Return the (X, Y) coordinate for the center point of the cell that contains the specified text.  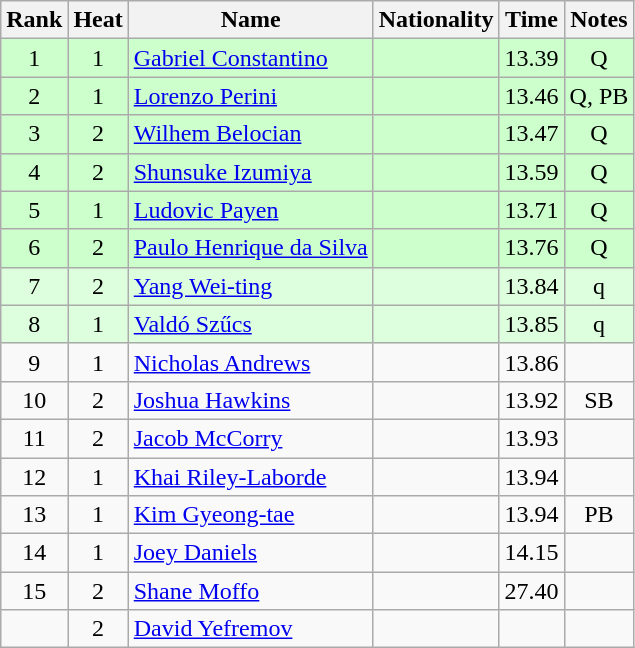
Ludovic Payen (250, 210)
Nationality (436, 20)
Joshua Hawkins (250, 400)
11 (34, 438)
SB (599, 400)
12 (34, 477)
13.93 (532, 438)
Shunsuke Izumiya (250, 172)
Nicholas Andrews (250, 362)
13.59 (532, 172)
David Yefremov (250, 629)
6 (34, 248)
14 (34, 553)
Notes (599, 20)
8 (34, 324)
Jacob McCorry (250, 438)
Shane Moffo (250, 591)
13.92 (532, 400)
Wilhem Belocian (250, 134)
14.15 (532, 553)
13.71 (532, 210)
3 (34, 134)
Gabriel Constantino (250, 58)
Lorenzo Perini (250, 96)
Valdó Szűcs (250, 324)
13.46 (532, 96)
15 (34, 591)
13.47 (532, 134)
4 (34, 172)
PB (599, 515)
Paulo Henrique da Silva (250, 248)
13.86 (532, 362)
13.85 (532, 324)
Rank (34, 20)
5 (34, 210)
Joey Daniels (250, 553)
7 (34, 286)
9 (34, 362)
13.84 (532, 286)
Time (532, 20)
13.76 (532, 248)
Kim Gyeong-tae (250, 515)
Heat (98, 20)
27.40 (532, 591)
Name (250, 20)
Khai Riley-Laborde (250, 477)
Yang Wei-ting (250, 286)
10 (34, 400)
Q, PB (599, 96)
13 (34, 515)
13.39 (532, 58)
